Identify which cell holds the provided text, then report its (x, y) central coordinate. 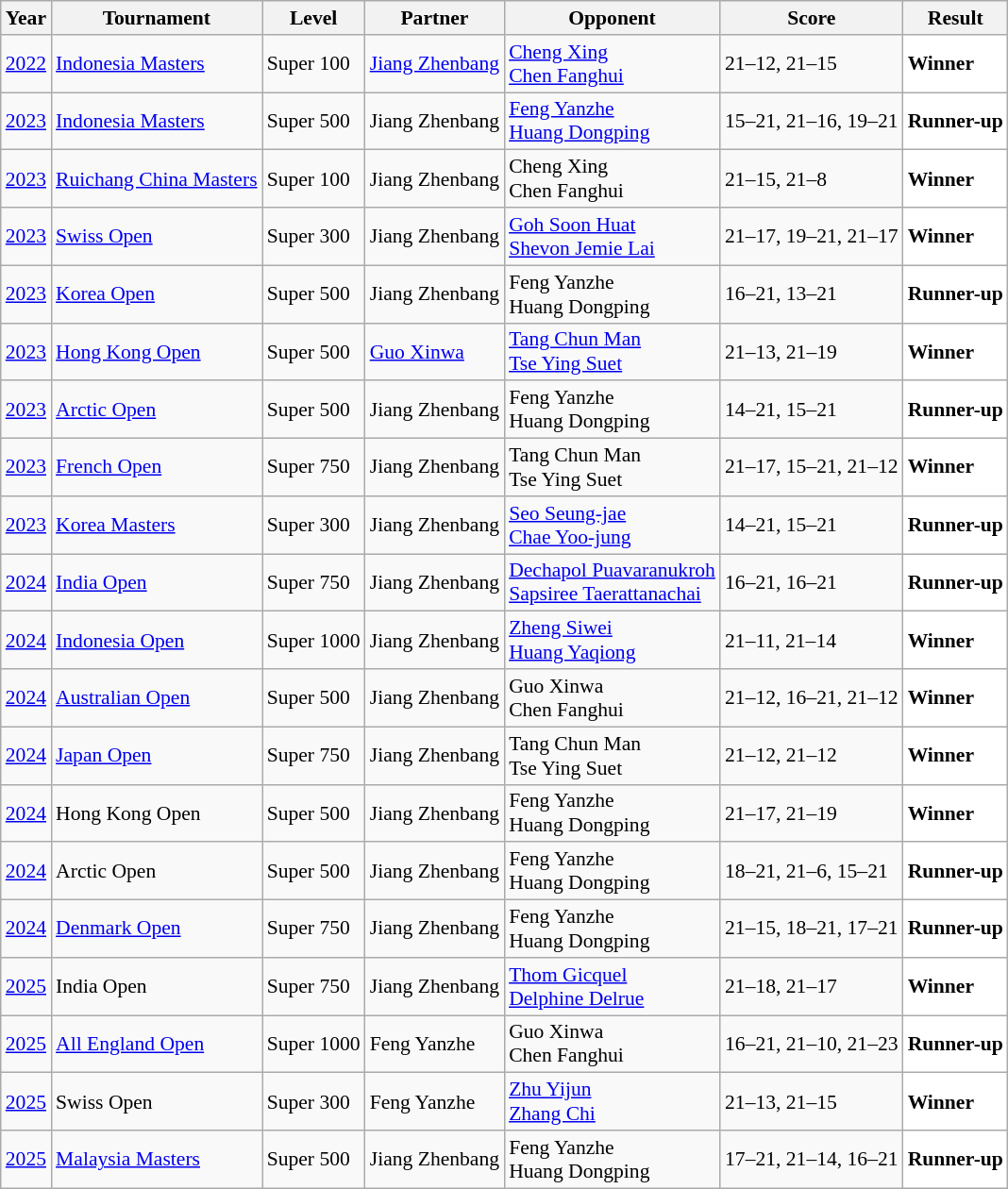
17–21, 21–14, 16–21 (812, 1159)
21–18, 21–17 (812, 987)
21–13, 21–15 (812, 1102)
Korea Masters (157, 525)
Year (26, 18)
16–21, 13–21 (812, 294)
Ruichang China Masters (157, 179)
Seo Seung-jae Chae Yoo-jung (612, 525)
21–13, 21–19 (812, 351)
French Open (157, 468)
21–12, 21–12 (812, 755)
21–11, 21–14 (812, 640)
21–15, 21–8 (812, 179)
21–17, 19–21, 21–17 (812, 236)
21–12, 21–15 (812, 64)
Thom Gicquel Delphine Delrue (612, 987)
16–21, 16–21 (812, 583)
Dechapol Puavaranukroh Sapsiree Taerattanachai (612, 583)
21–12, 16–21, 21–12 (812, 698)
16–21, 21–10, 21–23 (812, 1044)
21–15, 18–21, 17–21 (812, 929)
Score (812, 18)
Zhu Yijun Zhang Chi (612, 1102)
Partner (434, 18)
Goh Soon Huat Shevon Jemie Lai (612, 236)
21–17, 15–21, 21–12 (812, 468)
18–21, 21–6, 15–21 (812, 872)
Japan Open (157, 755)
21–17, 21–19 (812, 813)
Guo Xinwa (434, 351)
15–21, 21–16, 19–21 (812, 121)
All England Open (157, 1044)
Level (313, 18)
2022 (26, 64)
Opponent (612, 18)
Tournament (157, 18)
Korea Open (157, 294)
Zheng Siwei Huang Yaqiong (612, 640)
Malaysia Masters (157, 1159)
Indonesia Open (157, 640)
Denmark Open (157, 929)
Result (955, 18)
Australian Open (157, 698)
